Return the (X, Y) coordinate for the center point of the cell that contains the specified text.  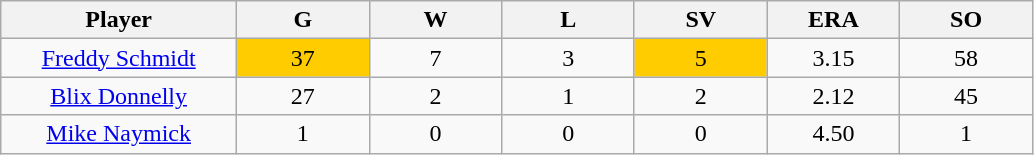
3.15 (834, 58)
45 (966, 96)
5 (700, 58)
7 (436, 58)
3 (568, 58)
37 (304, 58)
27 (304, 96)
L (568, 20)
ERA (834, 20)
Freddy Schmidt (119, 58)
Player (119, 20)
4.50 (834, 134)
Mike Naymick (119, 134)
SV (700, 20)
W (436, 20)
2.12 (834, 96)
Blix Donnelly (119, 96)
58 (966, 58)
SO (966, 20)
G (304, 20)
